Locate the cell with the specified text and output its [x, y] center coordinate. 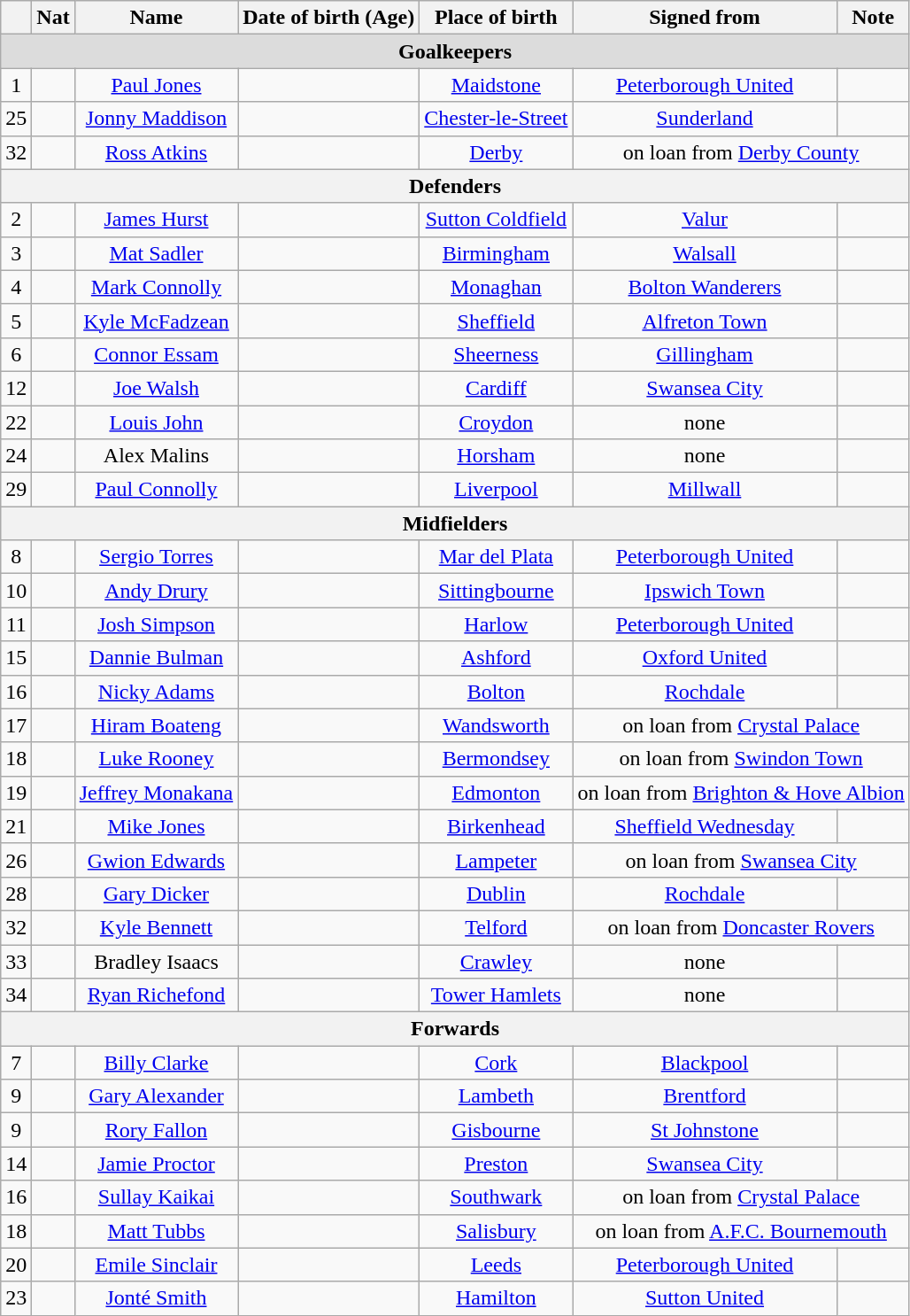
Andy Drury [156, 591]
Croydon [496, 422]
25 [16, 119]
24 [16, 456]
Cardiff [496, 388]
19 [16, 793]
23 [16, 1298]
Paul Connolly [156, 490]
1 [16, 85]
Name [156, 18]
on loan from Brighton & Hove Albion [741, 793]
Oxford United [705, 658]
10 [16, 591]
Telford [496, 927]
Birmingham [496, 253]
Bolton Wanderers [705, 287]
Dublin [496, 894]
Horsham [496, 456]
4 [16, 287]
3 [16, 253]
Valur [705, 220]
Bermondsey [496, 759]
Brentford [705, 1096]
Nat [53, 18]
Jamie Proctor [156, 1164]
Liverpool [496, 490]
Ashford [496, 658]
12 [16, 388]
Ross Atkins [156, 152]
Billy Clarke [156, 1063]
Monaghan [496, 287]
2 [16, 220]
26 [16, 860]
6 [16, 354]
14 [16, 1164]
James Hurst [156, 220]
Cork [496, 1063]
21 [16, 826]
Sunderland [705, 119]
Hiram Boateng [156, 725]
Sheffield Wednesday [705, 826]
Sutton Coldfield [496, 220]
Jonté Smith [156, 1298]
Dannie Bulman [156, 658]
Gisbourne [496, 1130]
Derby [496, 152]
Sutton United [705, 1298]
8 [16, 557]
Alex Malins [156, 456]
Sergio Torres [156, 557]
17 [16, 725]
11 [16, 624]
5 [16, 321]
Harlow [496, 624]
Date of birth (Age) [329, 18]
Lampeter [496, 860]
on loan from A.F.C. Bournemouth [741, 1231]
22 [16, 422]
St Johnstone [705, 1130]
Maidstone [496, 85]
29 [16, 490]
Kyle McFadzean [156, 321]
Lambeth [496, 1096]
Note [873, 18]
Leeds [496, 1265]
Josh Simpson [156, 624]
20 [16, 1265]
on loan from Doncaster Rovers [741, 927]
Southwark [496, 1197]
Bolton [496, 692]
Signed from [705, 18]
Rory Fallon [156, 1130]
Chester-le-Street [496, 119]
15 [16, 658]
Mat Sadler [156, 253]
Hamilton [496, 1298]
Walsall [705, 253]
Connor Essam [156, 354]
Salisbury [496, 1231]
Sullay Kaikai [156, 1197]
Preston [496, 1164]
Alfreton Town [705, 321]
Birkenhead [496, 826]
Tower Hamlets [496, 995]
Mike Jones [156, 826]
Midfielders [455, 523]
Wandsworth [496, 725]
7 [16, 1063]
Sittingbourne [496, 591]
Crawley [496, 961]
Gary Dicker [156, 894]
34 [16, 995]
Forwards [455, 1029]
Matt Tubbs [156, 1231]
Gary Alexander [156, 1096]
Millwall [705, 490]
Mark Connolly [156, 287]
Joe Walsh [156, 388]
on loan from Derby County [741, 152]
Goalkeepers [455, 51]
Ipswich Town [705, 591]
Gwion Edwards [156, 860]
Edmonton [496, 793]
Kyle Bennett [156, 927]
Luke Rooney [156, 759]
Mar del Plata [496, 557]
Jeffrey Monakana [156, 793]
Emile Sinclair [156, 1265]
Louis John [156, 422]
Ryan Richefond [156, 995]
on loan from Swindon Town [741, 759]
Bradley Isaacs [156, 961]
Place of birth [496, 18]
28 [16, 894]
Sheffield [496, 321]
Paul Jones [156, 85]
Jonny Maddison [156, 119]
on loan from Swansea City [741, 860]
Gillingham [705, 354]
Nicky Adams [156, 692]
33 [16, 961]
Sheerness [496, 354]
Blackpool [705, 1063]
Defenders [455, 186]
